From the cell containing the given text, extract its center point as [x, y] coordinate. 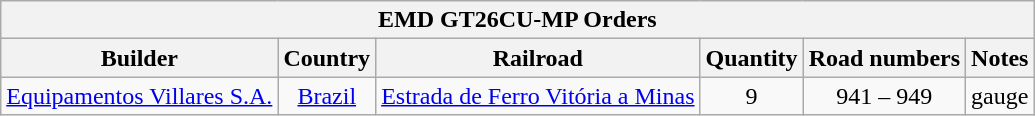
941 – 949 [884, 96]
Builder [140, 58]
9 [752, 96]
Road numbers [884, 58]
Railroad [538, 58]
Estrada de Ferro Vitória a Minas [538, 96]
Brazil [327, 96]
Notes [1000, 58]
Quantity [752, 58]
gauge [1000, 96]
Equipamentos Villares S.A. [140, 96]
EMD GT26CU-MP Orders [518, 20]
Country [327, 58]
